From the cell containing the given text, extract its center point as [X, Y] coordinate. 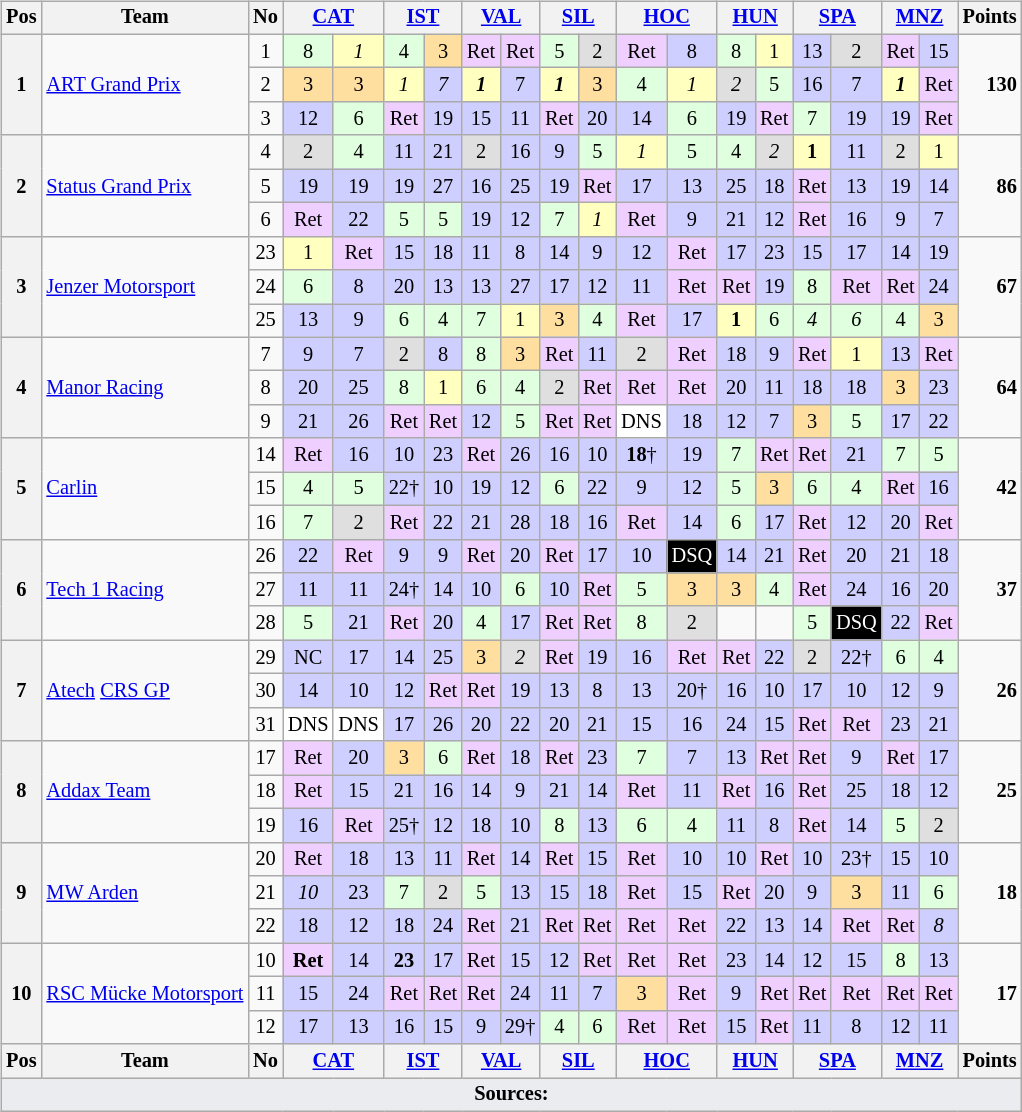
Manor Racing [144, 388]
86 [990, 186]
Carlin [144, 488]
RSC Mücke Motorsport [144, 994]
29† [520, 1027]
Status Grand Prix [144, 186]
Jenzer Motorsport [144, 286]
31 [266, 724]
ART Grand Prix [144, 84]
Addax Team [144, 792]
25† [404, 825]
42 [990, 488]
130 [990, 84]
24† [404, 590]
23† [856, 859]
20† [692, 691]
67 [990, 286]
NC [308, 657]
64 [990, 388]
18† [641, 455]
29 [266, 657]
37 [990, 590]
Atech CRS GP [144, 690]
Sources: [511, 1095]
30 [266, 691]
Tech 1 Racing [144, 590]
MW Arden [144, 892]
